Determine the [x, y] coordinate at the center of the cell enclosing the given text.  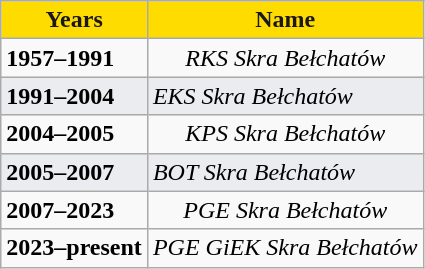
2007–2023 [74, 210]
BOT Skra Bełchatów [285, 172]
RKS Skra Bełchatów [285, 58]
EKS Skra Bełchatów [285, 96]
PGE GiEK Skra Bełchatów [285, 248]
2005–2007 [74, 172]
1991–2004 [74, 96]
2023–present [74, 248]
1957–1991 [74, 58]
2004–2005 [74, 134]
Years [74, 20]
Name [285, 20]
PGE Skra Bełchatów [285, 210]
KPS Skra Bełchatów [285, 134]
